Identify which cell holds the provided text, then report its [x, y] central coordinate. 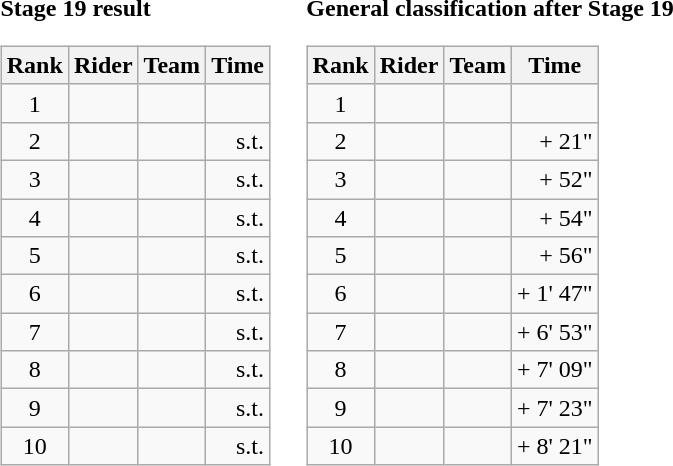
+ 52" [554, 179]
+ 1' 47" [554, 294]
+ 56" [554, 256]
+ 8' 21" [554, 446]
+ 6' 53" [554, 332]
+ 54" [554, 217]
+ 7' 09" [554, 370]
+ 21" [554, 141]
+ 7' 23" [554, 408]
